Return the (X, Y) coordinate for the center point of the cell that contains the specified text.  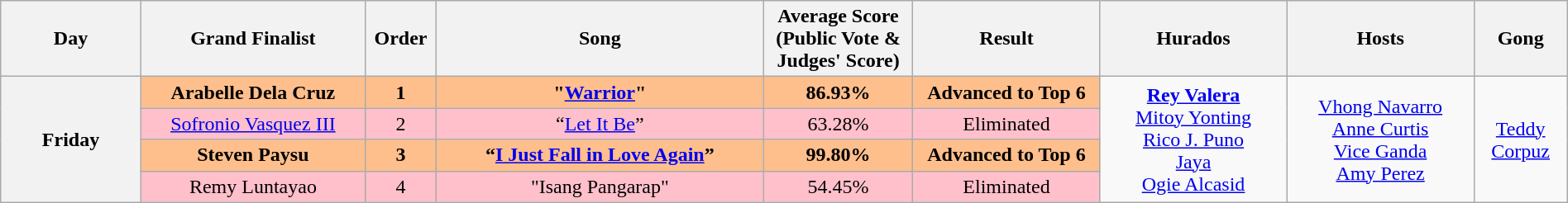
Remy Luntayao (253, 186)
Sofronio Vasquez III (253, 124)
Hurados (1193, 39)
Gong (1520, 39)
"Isang Pangarap" (600, 186)
“I Just Fall in Love Again” (600, 155)
Teddy Corpuz (1520, 139)
"Warrior" (600, 92)
4 (401, 186)
Grand Finalist (253, 39)
Steven Paysu (253, 155)
63.28% (839, 124)
Friday (71, 139)
Hosts (1380, 39)
86.93% (839, 92)
Arabelle Dela Cruz (253, 92)
1 (401, 92)
99.80% (839, 155)
Vhong NavarroAnne CurtisVice GandaAmy Perez (1380, 139)
3 (401, 155)
Result (1006, 39)
Day (71, 39)
54.45% (839, 186)
Order (401, 39)
Average Score (Public Vote & Judges' Score) (839, 39)
Rey ValeraMitoy YontingRico J. PunoJayaOgie Alcasid (1193, 139)
“Let It Be” (600, 124)
Song (600, 39)
2 (401, 124)
